Return the (X, Y) coordinate for the center point of the cell that contains the specified text.  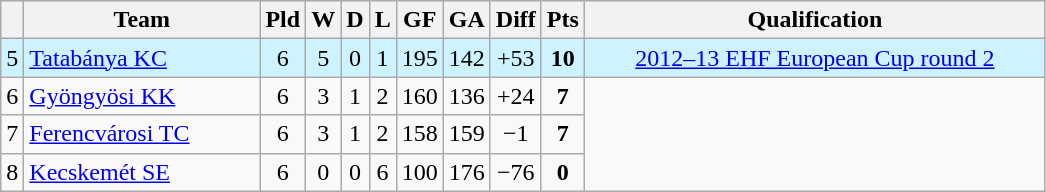
Team (142, 20)
10 (562, 58)
GF (420, 20)
−76 (516, 172)
136 (466, 96)
Pld (283, 20)
2012–13 EHF European Cup round 2 (814, 58)
+53 (516, 58)
Kecskemét SE (142, 172)
Pts (562, 20)
Ferencvárosi TC (142, 134)
8 (12, 172)
176 (466, 172)
+24 (516, 96)
158 (420, 134)
Tatabánya KC (142, 58)
L (382, 20)
142 (466, 58)
Qualification (814, 20)
W (324, 20)
D (355, 20)
195 (420, 58)
Gyöngyösi KK (142, 96)
160 (420, 96)
Diff (516, 20)
159 (466, 134)
100 (420, 172)
GA (466, 20)
−1 (516, 134)
